Provide the [x, y] coordinate of the cell's center where the given text is located.  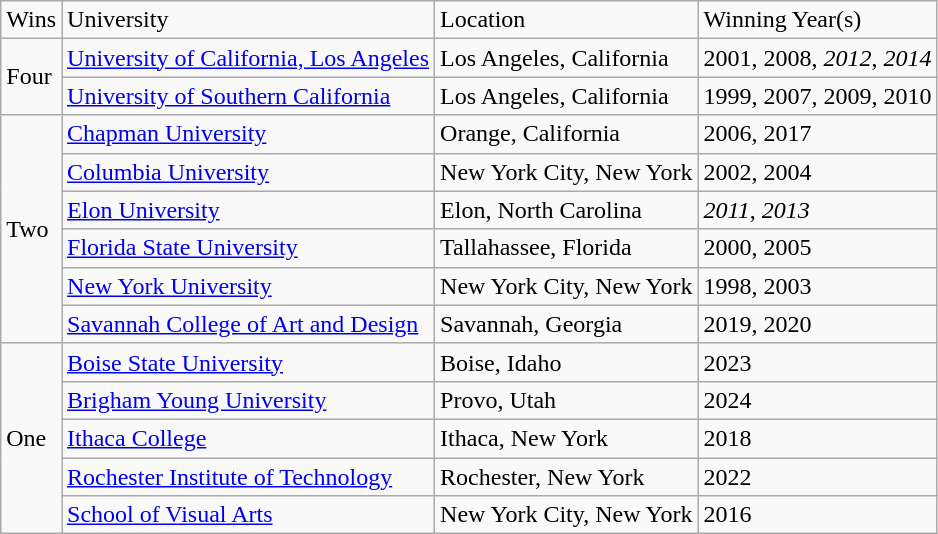
Ithaca College [248, 438]
2006, 2017 [818, 134]
Brigham Young University [248, 400]
2002, 2004 [818, 172]
Ithaca, New York [567, 438]
2011, 2013 [818, 210]
New York University [248, 286]
Elon University [248, 210]
Winning Year(s) [818, 20]
Provo, Utah [567, 400]
Columbia University [248, 172]
Savannah, Georgia [567, 324]
2023 [818, 362]
2000, 2005 [818, 248]
University [248, 20]
1999, 2007, 2009, 2010 [818, 96]
Two [32, 229]
Florida State University [248, 248]
Four [32, 77]
Boise State University [248, 362]
Wins [32, 20]
Tallahassee, Florida [567, 248]
Chapman University [248, 134]
University of California, Los Angeles [248, 58]
2016 [818, 515]
2022 [818, 477]
Elon, North Carolina [567, 210]
1998, 2003 [818, 286]
Rochester Institute of Technology [248, 477]
Location [567, 20]
School of Visual Arts [248, 515]
2018 [818, 438]
Rochester, New York [567, 477]
Orange, California [567, 134]
Savannah College of Art and Design [248, 324]
2001, 2008, 2012, 2014 [818, 58]
2019, 2020 [818, 324]
2024 [818, 400]
Boise, Idaho [567, 362]
One [32, 438]
University of Southern California [248, 96]
